Return [x, y] of the center of cell containing provided text 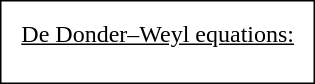
De Donder–Weyl equations: [158, 35]
